Provide the (x, y) coordinate of the cell's center where the given text is located.  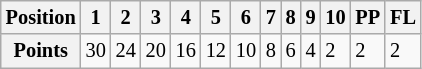
Points (41, 51)
24 (126, 51)
12 (216, 51)
Position (41, 17)
30 (96, 51)
FL (403, 17)
20 (156, 51)
7 (271, 17)
1 (96, 17)
5 (216, 17)
16 (186, 51)
3 (156, 17)
PP (368, 17)
9 (311, 17)
